Return (x, y) of the center of cell containing provided text 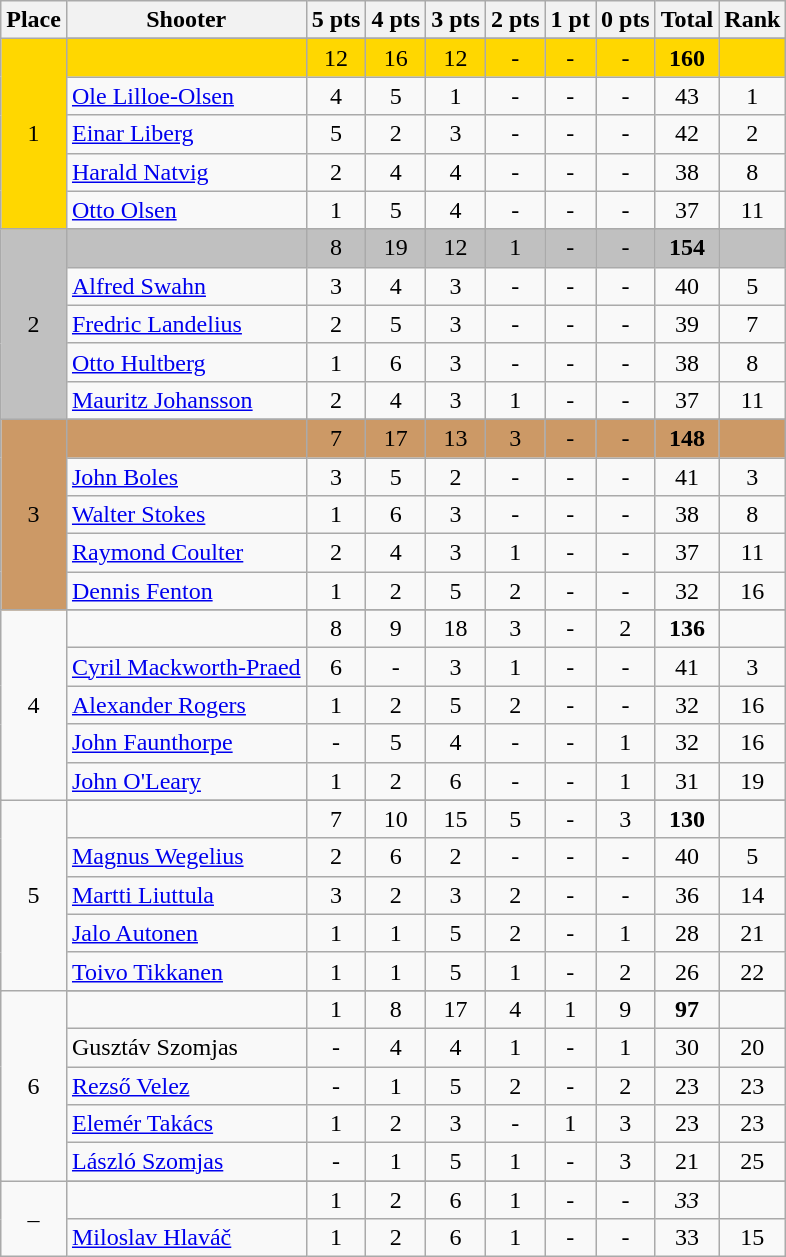
0 pts (626, 20)
John O'Leary (186, 781)
Miloslav Hlaváč (186, 1238)
Harald Natvig (186, 172)
14 (752, 895)
Gusztáv Szomjas (186, 1047)
5 pts (336, 20)
Total (687, 20)
36 (687, 895)
Martti Liuttula (186, 895)
Walter Stokes (186, 515)
László Szomjas (186, 1162)
Mauritz Johansson (186, 400)
160 (687, 58)
42 (687, 134)
154 (687, 248)
Magnus Wegelius (186, 857)
28 (687, 933)
31 (687, 781)
Dennis Fenton (186, 591)
Raymond Coulter (186, 553)
Otto Olsen (186, 210)
Place (34, 20)
2 pts (515, 20)
130 (687, 819)
Ole Lilloe-Olsen (186, 96)
3 pts (456, 20)
4 pts (396, 20)
20 (752, 1047)
10 (396, 819)
39 (687, 324)
26 (687, 971)
Alexander Rogers (186, 705)
Toivo Tikkanen (186, 971)
Cyril Mackworth-Praed (186, 667)
25 (752, 1162)
Rank (752, 20)
– (34, 1219)
John Boles (186, 477)
Einar Liberg (186, 134)
Elemér Takács (186, 1124)
Shooter (186, 20)
Fredric Landelius (186, 324)
136 (687, 629)
43 (687, 96)
30 (687, 1047)
John Faunthorpe (186, 743)
148 (687, 438)
18 (456, 629)
Otto Hultberg (186, 362)
13 (456, 438)
97 (687, 1009)
Jalo Autonen (186, 933)
1 pt (570, 20)
22 (752, 971)
Alfred Swahn (186, 286)
Rezső Velez (186, 1085)
